Return [X, Y] of the center of cell containing provided text 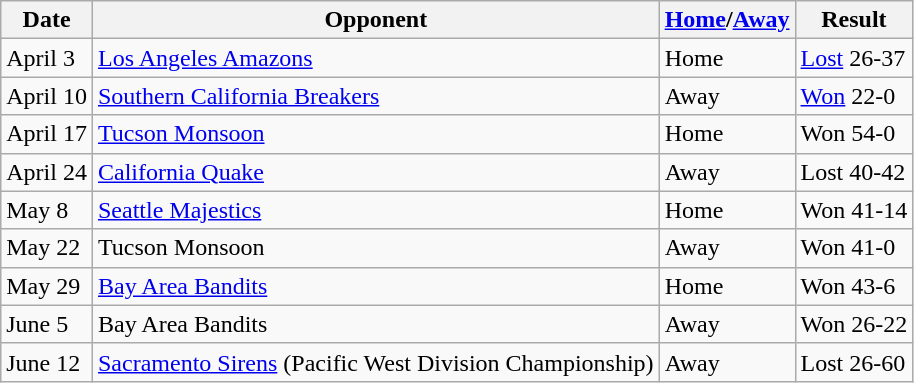
Won 26-22 [854, 324]
California Quake [376, 172]
Opponent [376, 20]
April 3 [47, 58]
Won 22-0 [854, 96]
Los Angeles Amazons [376, 58]
Result [854, 20]
Lost 26-37 [854, 58]
May 29 [47, 286]
Lost 26-60 [854, 362]
May 8 [47, 210]
Lost 40-42 [854, 172]
Date [47, 20]
Southern California Breakers [376, 96]
Sacramento Sirens (Pacific West Division Championship) [376, 362]
April 24 [47, 172]
April 17 [47, 134]
Home/Away [727, 20]
June 5 [47, 324]
Won 54-0 [854, 134]
May 22 [47, 248]
Won 41-0 [854, 248]
Won 43-6 [854, 286]
April 10 [47, 96]
June 12 [47, 362]
Seattle Majestics [376, 210]
Won 41-14 [854, 210]
